Provide the (X, Y) coordinate of the cell's center where the given text is located.  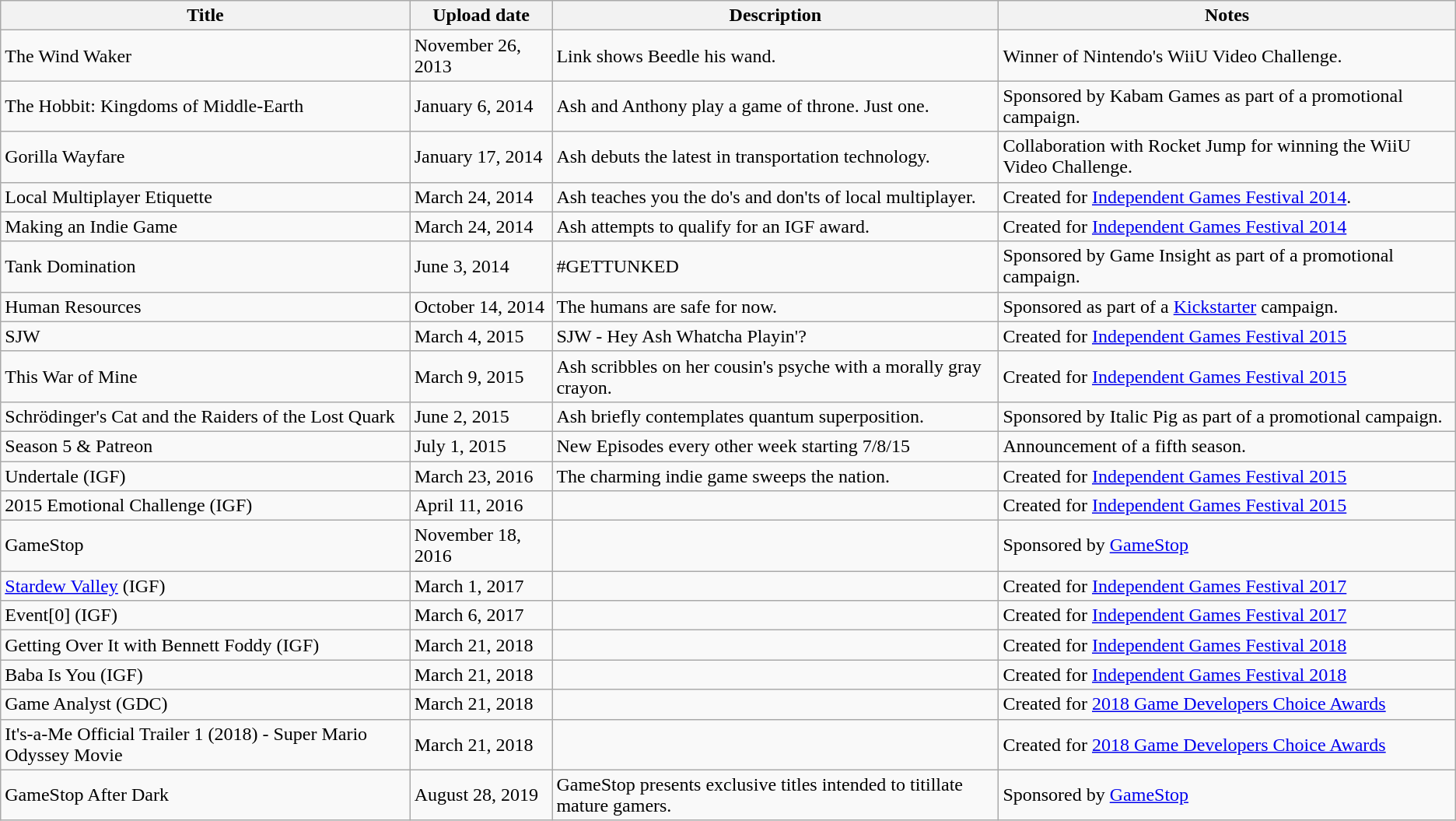
November 18, 2016 (481, 546)
GameStop presents exclusive titles intended to titillate mature gamers. (775, 795)
Schrödinger's Cat and the Raiders of the Lost Quark (205, 416)
The Wind Waker (205, 56)
June 2, 2015 (481, 416)
March 9, 2015 (481, 377)
Event[0] (IGF) (205, 616)
Sponsored by Kabam Games as part of a promotional campaign. (1227, 106)
March 4, 2015 (481, 336)
Link shows Beedle his wand. (775, 56)
June 3, 2014 (481, 266)
April 11, 2016 (481, 506)
Stardew Valley (IGF) (205, 586)
GameStop (205, 546)
Sponsored by Italic Pig as part of a promotional campaign. (1227, 416)
March 23, 2016 (481, 475)
Season 5 & Patreon (205, 446)
Upload date (481, 16)
New Episodes every other week starting 7/8/15 (775, 446)
Created for Independent Games Festival 2014. (1227, 197)
Ash scribbles on her cousin's psyche with a morally gray crayon. (775, 377)
Getting Over It with Bennett Foddy (IGF) (205, 645)
Ash briefly contemplates quantum superposition. (775, 416)
#GETTUNKED (775, 266)
This War of Mine (205, 377)
SJW - Hey Ash Whatcha Playin'? (775, 336)
Ash debuts the latest in transportation technology. (775, 157)
The Hobbit: Kingdoms of Middle-Earth (205, 106)
Sponsored by Game Insight as part of a promotional campaign. (1227, 266)
Local Multiplayer Etiquette (205, 197)
Tank Domination (205, 266)
The humans are safe for now. (775, 307)
Winner of Nintendo's WiiU Video Challenge. (1227, 56)
Title (205, 16)
Undertale (IGF) (205, 475)
Description (775, 16)
March 6, 2017 (481, 616)
July 1, 2015 (481, 446)
January 6, 2014 (481, 106)
Baba Is You (IGF) (205, 675)
Ash teaches you the do's and don'ts of local multiplayer. (775, 197)
It's-a-Me Official Trailer 1 (2018) - Super Mario Odyssey Movie (205, 744)
Ash and Anthony play a game of throne. Just one. (775, 106)
GameStop After Dark (205, 795)
January 17, 2014 (481, 157)
Making an Indie Game (205, 226)
Sponsored as part of a Kickstarter campaign. (1227, 307)
March 1, 2017 (481, 586)
2015 Emotional Challenge (IGF) (205, 506)
Created for Independent Games Festival 2014 (1227, 226)
Gorilla Wayfare (205, 157)
Human Resources (205, 307)
Announcement of a fifth season. (1227, 446)
August 28, 2019 (481, 795)
October 14, 2014 (481, 307)
Collaboration with Rocket Jump for winning the WiiU Video Challenge. (1227, 157)
The charming indie game sweeps the nation. (775, 475)
November 26, 2013 (481, 56)
Notes (1227, 16)
Game Analyst (GDC) (205, 704)
SJW (205, 336)
Ash attempts to qualify for an IGF award. (775, 226)
